Locate the cell with the specified text and output its [X, Y] center coordinate. 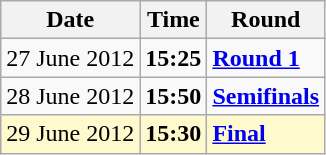
Final [266, 134]
Time [174, 20]
Date [70, 20]
15:30 [174, 134]
29 June 2012 [70, 134]
28 June 2012 [70, 96]
Semifinals [266, 96]
27 June 2012 [70, 58]
Round [266, 20]
15:25 [174, 58]
15:50 [174, 96]
Round 1 [266, 58]
